From the cell containing the given text, extract its center point as [x, y] coordinate. 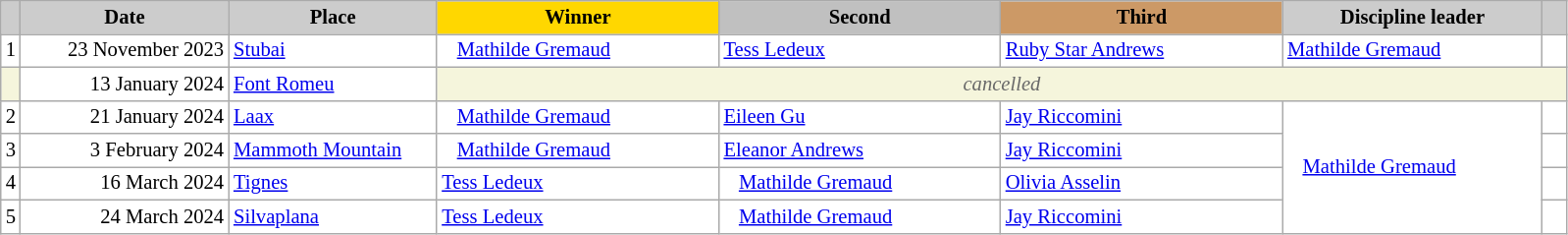
1 [11, 50]
Place [333, 17]
Stubai [333, 50]
2 [11, 117]
cancelled [1001, 84]
23 November 2023 [125, 50]
21 January 2024 [125, 117]
Font Romeu [333, 84]
Eleanor Andrews [860, 150]
Silvaplana [333, 216]
Eileen Gu [860, 117]
5 [11, 216]
Winner [577, 17]
Date [125, 17]
16 March 2024 [125, 183]
Laax [333, 117]
Discipline leader [1413, 17]
24 March 2024 [125, 216]
Third [1142, 17]
Ruby Star Andrews [1142, 50]
3 February 2024 [125, 150]
Mammoth Mountain [333, 150]
4 [11, 183]
13 January 2024 [125, 84]
3 [11, 150]
Tignes [333, 183]
Second [860, 17]
Olivia Asselin [1142, 183]
